Extract the [x, y] coordinate from the center of the cell holding the provided text.  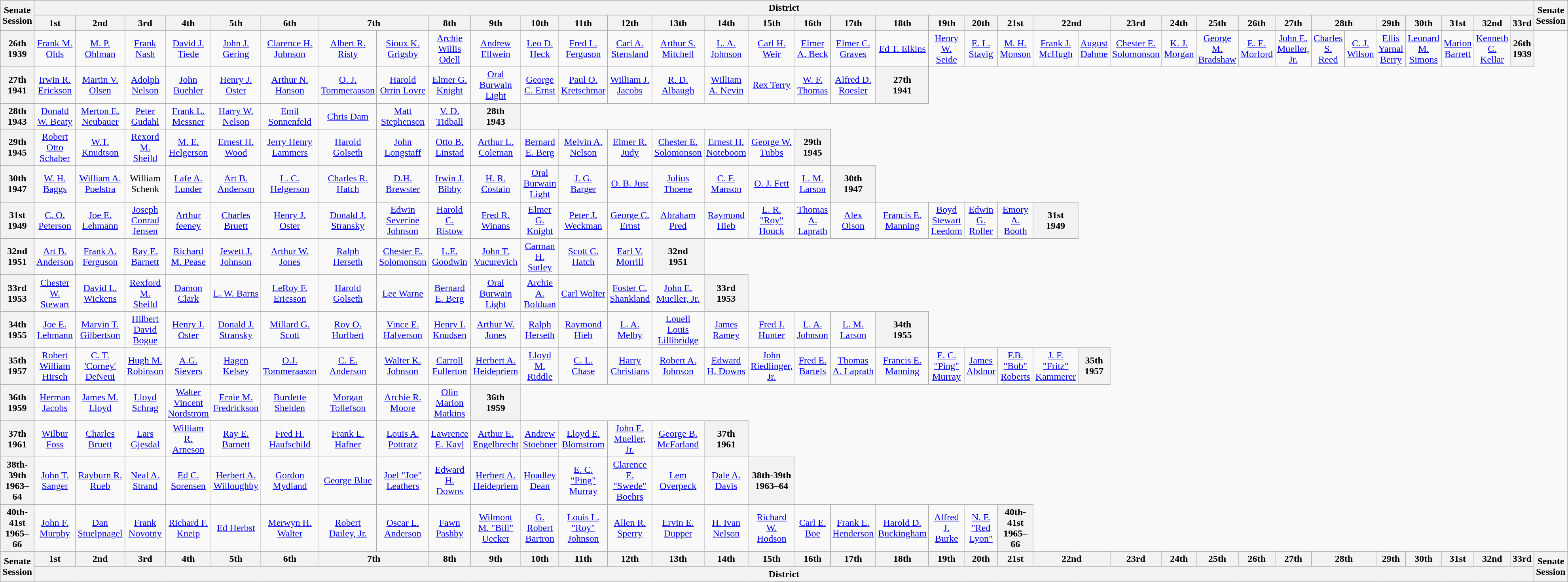
LeRoy F. Ericsson [290, 293]
Kenneth C. Kellar [1492, 49]
Carroll Fullerton [450, 366]
A.G. Sievers [188, 366]
Louell Louis Lillibridge [678, 329]
Melvin A. Nelson [583, 147]
Wilmont M. "Bill" Uecker [495, 528]
Arthur S. Mitchell [678, 49]
Merton E. Neubauer [100, 116]
Arthur feeney [188, 220]
C. E. Anderson [348, 366]
Lawrence E. Kayl [450, 439]
Rexord M. Sheild [145, 147]
Emory A. Booth [1015, 220]
Fred E. Bartels [813, 366]
Rexford M. Sheild [145, 293]
C. O. Peterson [55, 220]
C. L. Chase [583, 366]
Henry I. Knudsen [450, 329]
Earl V. Morrill [630, 257]
Ed T. Elkins [903, 49]
Ernie M. Fredrickson [236, 402]
Peter J. Weckman [583, 220]
Hoadley Dean [540, 481]
Archie A. Bolduan [540, 293]
John J. Gering [236, 49]
L. R. "Roy" Houck [772, 220]
Chester W. Stewart [55, 293]
James Ramey [726, 329]
W. H. Baggs [55, 184]
J. G. Barger [583, 184]
D.H. Brewster [403, 184]
George Blue [348, 481]
Harry Christians [630, 366]
Hagen Kelsey [236, 366]
Abraham Pred [678, 220]
Hilbert David Bogue [145, 329]
Frank J. McHugh [1056, 49]
Olin Marion Matkins [450, 402]
Emil Sonnenfeld [290, 116]
Alfred J. Burke [946, 528]
Marvin T. Gilbertson [100, 329]
Marion Barrett [1458, 49]
Harry W. Nelson [236, 116]
Walter Vincent Nordstrom [188, 402]
L. W. Barns [236, 293]
Allen R. Sperry [630, 528]
Hugh M. Robinson [145, 366]
Frank Novotny [145, 528]
Carl A. Stensland [630, 49]
George W. Tubbs [772, 147]
V. D. Tidball [450, 116]
Joseph Conrad Jensen [145, 220]
James M. Lloyd [100, 402]
F.B. "Bob" Roberts [1015, 366]
Lars Gjesdal [145, 439]
Adolph Nelson [145, 85]
W. F. Thomas [813, 85]
O.J. Tommeraason [290, 366]
M. H. Monson [1015, 49]
Irwin J. Bibby [450, 184]
Rex Terry [772, 85]
Fred H. Haufschild [290, 439]
M. P. Ohlman [100, 49]
Ervin E. Dupper [678, 528]
Louis A. Pottratz [403, 439]
David L. Wickens [100, 293]
Burdette Shelden [290, 402]
Harold D. Buckingham [903, 528]
L.E. Goodwin [450, 257]
Carl Wolter [583, 293]
Roy O. Hurlbert [348, 329]
Lloyd Schrag [145, 402]
Julius Thoene [678, 184]
William J. Jacobs [630, 85]
Millard G. Scott [290, 329]
Herbert A. Willoughby [236, 481]
Joel "Joe" Leathers [403, 481]
Elmer R. Judy [630, 147]
John T. Sanger [55, 481]
Ernest H. Wood [236, 147]
H. Ivan Nelson [726, 528]
Richard F. Kneip [188, 528]
Edwin G. Roller [981, 220]
Lloyd E. Blomstrom [583, 439]
Merwyn H. Walter [290, 528]
Frank L. Hafner [348, 439]
Alfred D. Roesler [853, 85]
Vince E. Halverson [403, 329]
Morgan Tollefson [348, 402]
O. J. Tommeraason [348, 85]
Damon Clark [188, 293]
Peter Gudahl [145, 116]
Matt Stephenson [403, 116]
L. C. Helgerson [290, 184]
C. F. Manson [726, 184]
Frank Nash [145, 49]
Ed C. Sorensen [188, 481]
L. A. Melby [630, 329]
John Buehler [188, 85]
Scott C. Hatch [583, 257]
Rayburn R. Rueb [100, 481]
E. E. Morford [1257, 49]
Clarence H. Johnson [290, 49]
K. J. Morgan [1179, 49]
William R. Arneson [188, 439]
John Riedlinger, Jr. [772, 366]
J. F. "Fritz" Kammerer [1056, 366]
Jewett J. Johnson [236, 257]
Jerry Henry Lammers [290, 147]
Walter K. Johnson [403, 366]
Clarence E. "Swede" Boehrs [630, 481]
Donald W. Beaty [55, 116]
Charles S. Reed [1328, 49]
Frank M. Olds [55, 49]
G. Robert Bartron [540, 528]
John Longstaff [403, 147]
R. D. Albaugh [678, 85]
Wilbur Foss [55, 439]
Alex Olson [853, 220]
Lee Warne [403, 293]
Robert William Hirsch [55, 366]
Martin V. Olsen [100, 85]
Dan Stuelpnagel [100, 528]
Richard W. Hodson [772, 528]
Harold C. Ristow [450, 220]
Lem Overpeck [678, 481]
Ed Herbst [236, 528]
Dale A. Davis [726, 481]
Fred L. Ferguson [583, 49]
Arthur E. Engelbrecht [495, 439]
William A. Poelstra [100, 184]
Archie Willis Odell [450, 49]
Irwin R. Erickson [55, 85]
Oscar L. Anderson [403, 528]
William Schenk [145, 184]
Foster C. Shankland [630, 293]
Harold Orrin Lovre [403, 85]
Carl H. Weir [772, 49]
Louis L. "Roy" Johnson [583, 528]
Leonard M. Simons [1424, 49]
John F. Murphy [55, 528]
W.T. Knudtson [100, 147]
George B. McFarland [678, 439]
Henry W. Seide [946, 49]
Frank E. Henderson [853, 528]
George M. Bradshaw [1217, 49]
Ernest H. Noteboom [726, 147]
Gordon Mydland [290, 481]
Fred J. Hunter [772, 329]
H. R. Costain [495, 184]
Robert A. Johnson [678, 366]
Otto B. Linstad [450, 147]
Andrew Stoebner [540, 439]
August Dahme [1094, 49]
Charles R. Hatch [348, 184]
Robert Dailey, Jr. [348, 528]
Fred R. Winans [495, 220]
N. F. "Red Lyon" [981, 528]
Lafe A. Lunder [188, 184]
Robert Otto Schaber [55, 147]
Albert R. Risty [348, 49]
O. B. Just [630, 184]
C. T. 'Corney' DeNeui [100, 366]
Paul O. Kretschmar [583, 85]
Richard M. Pease [188, 257]
Carl E. Boe [813, 528]
M. E. Helgerson [188, 147]
Ellis Yarnal Berry [1391, 49]
Andrew Ellwein [495, 49]
C. J. Wilson [1360, 49]
Neal A. Strand [145, 481]
Sioux K. Grigsby [403, 49]
Boyd Stewart Leedom [946, 220]
Arthur N. Hanson [290, 85]
John T. Vucurevich [495, 257]
David J. Tiede [188, 49]
Leo D. Heck [540, 49]
E. L. Stavig [981, 49]
Elmer A. Beck [813, 49]
Frank L. Messner [188, 116]
Archie R. Moore [403, 402]
O. J. Fett [772, 184]
Fawn Pashby [450, 528]
William A. Nevin [726, 85]
Herman Jacobs [55, 402]
Elmer C. Graves [853, 49]
Arthur L. Coleman [495, 147]
James Abdnor [981, 366]
Chris Dam [348, 116]
Lloyd M. Riddle [540, 366]
Frank A. Ferguson [100, 257]
Edwin Severine Johnson [403, 220]
Carman H. Sutley [540, 257]
